Scan for the cell matching the given text and deliver its [x, y] coordinate at center. 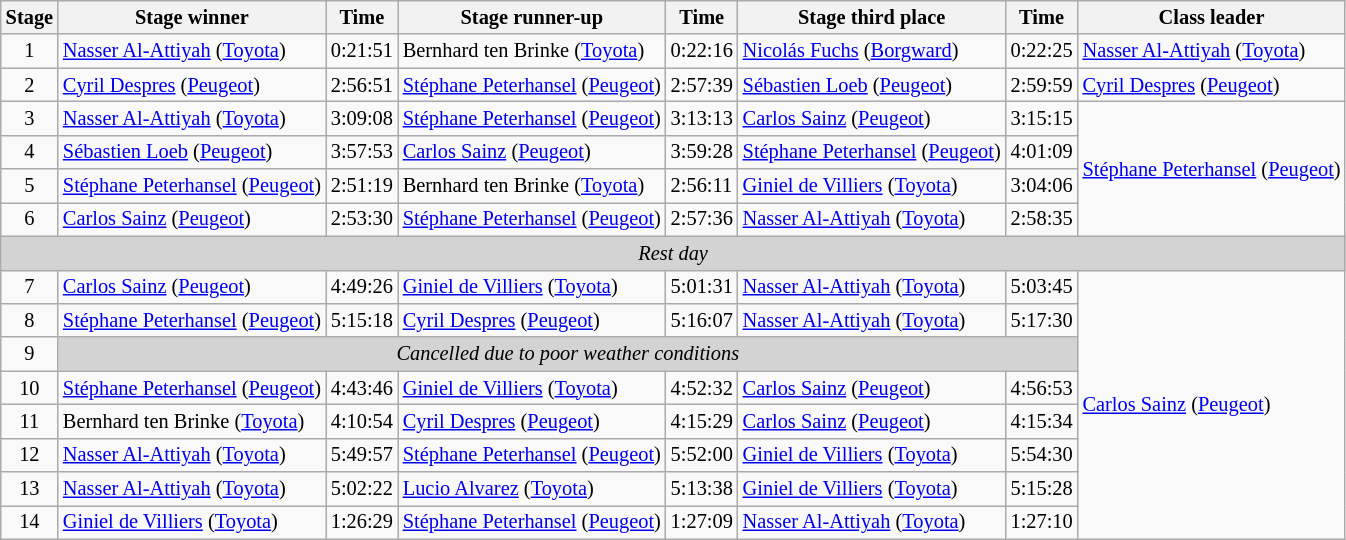
2:53:30 [362, 219]
4:15:29 [702, 421]
1:27:10 [1042, 522]
4:01:09 [1042, 152]
5 [30, 186]
5:54:30 [1042, 455]
5:03:45 [1042, 287]
4:43:46 [362, 388]
2:56:11 [702, 186]
2:58:35 [1042, 219]
4:56:53 [1042, 388]
5:02:22 [362, 489]
0:22:25 [1042, 51]
12 [30, 455]
Stage winner [192, 17]
5:49:57 [362, 455]
5:15:28 [1042, 489]
2:57:39 [702, 85]
4:10:54 [362, 421]
11 [30, 421]
2:56:51 [362, 85]
3:13:13 [702, 118]
Cancelled due to poor weather conditions [568, 354]
Stage [30, 17]
5:16:07 [702, 320]
1:26:29 [362, 522]
4:49:26 [362, 287]
5:52:00 [702, 455]
3:15:15 [1042, 118]
3:57:53 [362, 152]
4:15:34 [1042, 421]
Nicolás Fuchs (Borgward) [872, 51]
4:52:32 [702, 388]
Class leader [1212, 17]
5:15:18 [362, 320]
3:59:28 [702, 152]
6 [30, 219]
5:01:31 [702, 287]
Lucio Alvarez (Toyota) [532, 489]
2:51:19 [362, 186]
Stage third place [872, 17]
5:17:30 [1042, 320]
2 [30, 85]
9 [30, 354]
3:09:08 [362, 118]
13 [30, 489]
14 [30, 522]
7 [30, 287]
0:21:51 [362, 51]
3 [30, 118]
4 [30, 152]
2:59:59 [1042, 85]
Stage runner-up [532, 17]
10 [30, 388]
1:27:09 [702, 522]
0:22:16 [702, 51]
8 [30, 320]
Rest day [674, 253]
5:13:38 [702, 489]
3:04:06 [1042, 186]
1 [30, 51]
2:57:36 [702, 219]
